Extract the (X, Y) coordinate from the center of the cell holding the provided text.  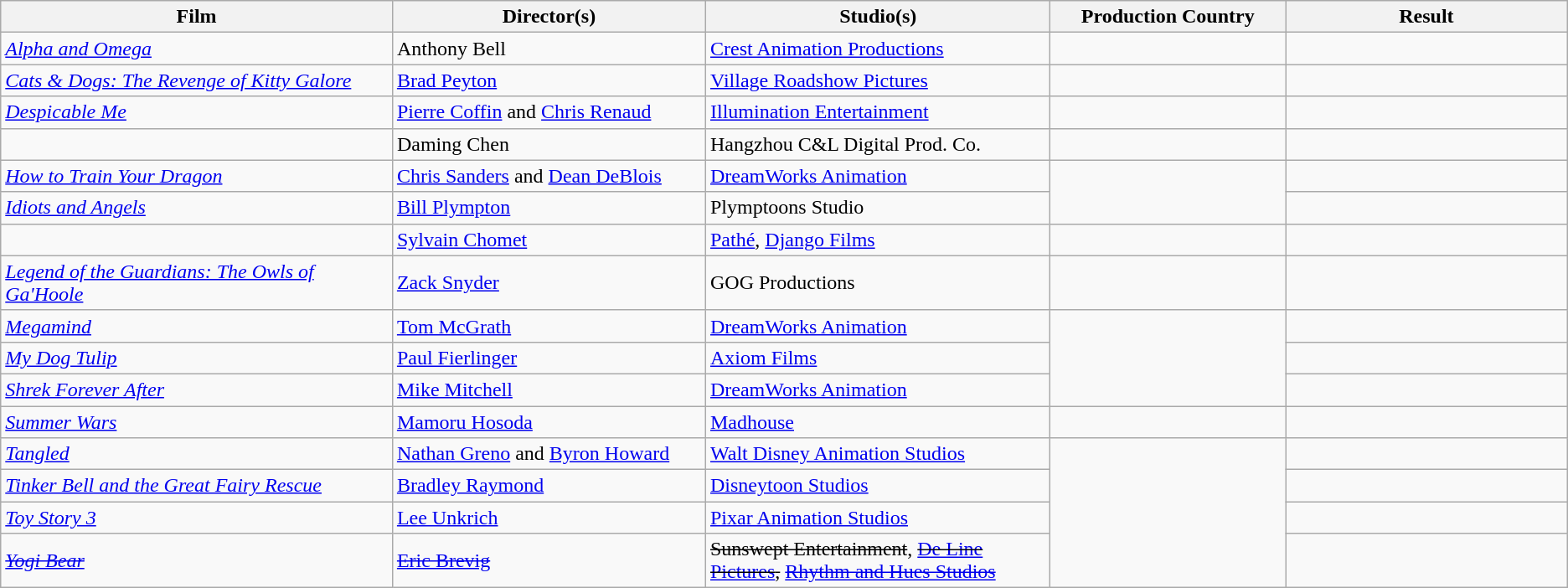
Brad Peyton (549, 80)
Axiom Films (878, 358)
Tom McGrath (549, 326)
Eric Brevig (549, 561)
Lee Unkrich (549, 518)
Chris Sanders and Dean DeBlois (549, 176)
Hangzhou C&L Digital Prod. Co. (878, 144)
Yogi Bear (197, 561)
Madhouse (878, 421)
Bill Plympton (549, 208)
Mamoru Hosoda (549, 421)
Daming Chen (549, 144)
Director(s) (549, 17)
Paul Fierlinger (549, 358)
Mike Mitchell (549, 389)
Production Country (1168, 17)
Pixar Animation Studios (878, 518)
Legend of the Guardians: The Owls of Ga'Hoole (197, 283)
Zack Snyder (549, 283)
Disneytoon Studios (878, 486)
Village Roadshow Pictures (878, 80)
Pierre Coffin and Chris Renaud (549, 112)
Bradley Raymond (549, 486)
Illumination Entertainment (878, 112)
Film (197, 17)
Nathan Greno and Byron Howard (549, 454)
How to Train Your Dragon (197, 176)
Idiots and Angels (197, 208)
Plymptoons Studio (878, 208)
Pathé, Django Films (878, 240)
Tangled (197, 454)
Shrek Forever After (197, 389)
Toy Story 3 (197, 518)
Walt Disney Animation Studios (878, 454)
Despicable Me (197, 112)
Tinker Bell and the Great Fairy Rescue (197, 486)
Summer Wars (197, 421)
Sunswept Entertainment, De Line Pictures, Rhythm and Hues Studios (878, 561)
Megamind (197, 326)
Result (1427, 17)
Crest Animation Productions (878, 49)
Cats & Dogs: The Revenge of Kitty Galore (197, 80)
My Dog Tulip (197, 358)
Sylvain Chomet (549, 240)
Alpha and Omega (197, 49)
GOG Productions (878, 283)
Studio(s) (878, 17)
Anthony Bell (549, 49)
